Locate the cell with the specified text and output its [x, y] center coordinate. 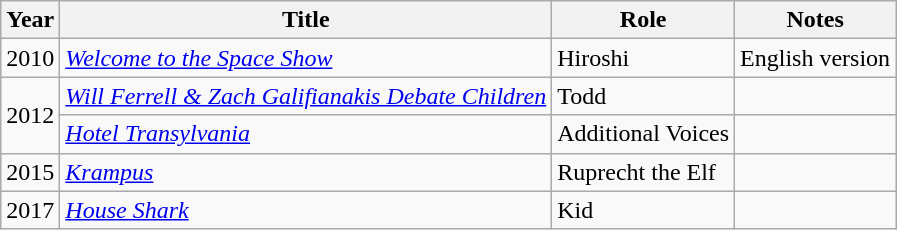
Year [30, 20]
2015 [30, 172]
Kid [644, 210]
Ruprecht the Elf [644, 172]
Role [644, 20]
2010 [30, 58]
2017 [30, 210]
2012 [30, 115]
Welcome to the Space Show [306, 58]
Will Ferrell & Zach Galifianakis Debate Children [306, 96]
Todd [644, 96]
English version [816, 58]
House Shark [306, 210]
Notes [816, 20]
Additional Voices [644, 134]
Title [306, 20]
Krampus [306, 172]
Hotel Transylvania [306, 134]
Hiroshi [644, 58]
